Detect which cell encompasses the target text, then output its [X, Y] center coordinate. 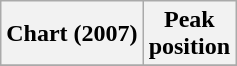
Peakposition [189, 34]
Chart (2007) [72, 34]
